Pinpoint the cell where the given text exists, returning its [x, y] midpoint coordinate. 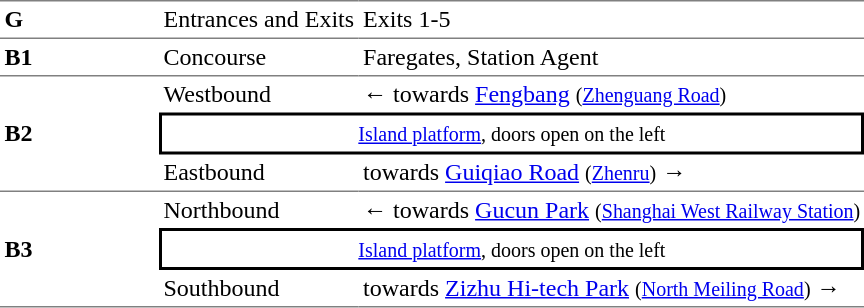
Entrances and Exits [259, 20]
B3 [80, 250]
Northbound [259, 210]
Eastbound [259, 173]
B1 [80, 58]
B2 [80, 134]
Westbound [259, 94]
Southbound [259, 289]
Concourse [259, 58]
G [80, 20]
